For the text-containing cell, return its midpoint in (x, y) coordinate format. 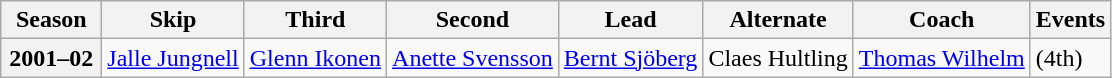
Events (1070, 20)
Thomas Wilhelm (942, 58)
Anette Svensson (473, 58)
Claes Hultling (778, 58)
Coach (942, 20)
(4th) (1070, 58)
Second (473, 20)
Third (315, 20)
Jalle Jungnell (173, 58)
Skip (173, 20)
2001–02 (52, 58)
Glenn Ikonen (315, 58)
Alternate (778, 20)
Bernt Sjöberg (630, 58)
Lead (630, 20)
Season (52, 20)
